Return (x, y) of the center of cell containing provided text 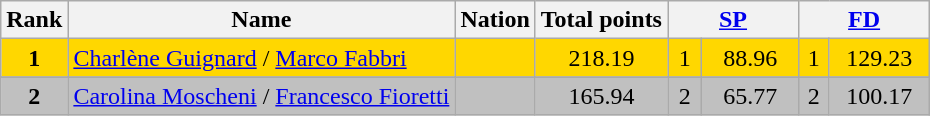
129.23 (880, 58)
100.17 (880, 96)
Nation (495, 20)
65.77 (750, 96)
165.94 (601, 96)
FD (864, 20)
218.19 (601, 58)
Rank (34, 20)
Total points (601, 20)
Name (262, 20)
Charlène Guignard / Marco Fabbri (262, 58)
Carolina Moscheni / Francesco Fioretti (262, 96)
SP (734, 20)
88.96 (750, 58)
